Capture the cell that displays the provided text and extract its [X, Y] central coordinate. 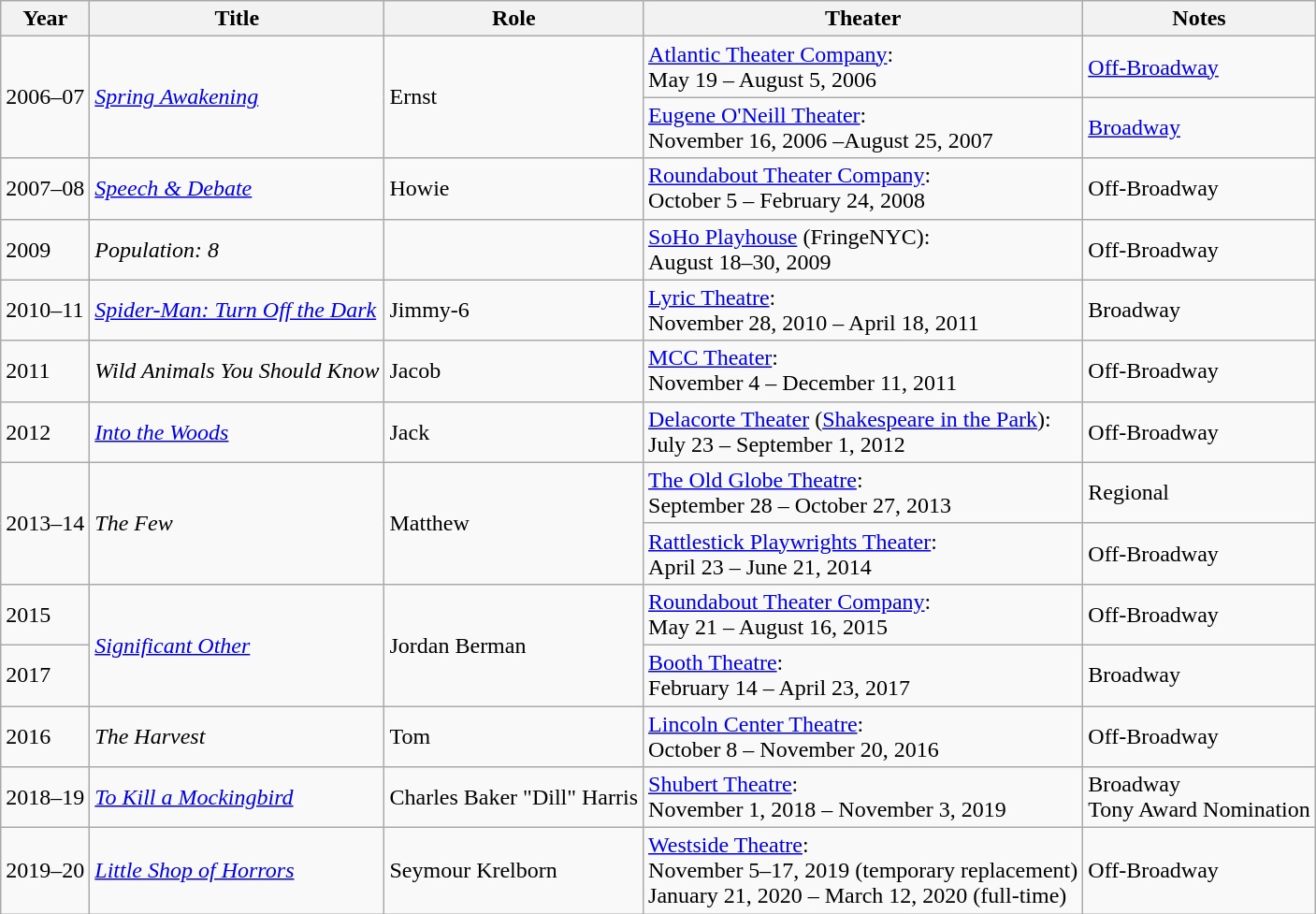
2018–19 [45, 797]
Charles Baker "Dill" Harris [514, 797]
Delacorte Theater (Shakespeare in the Park):July 23 – September 1, 2012 [863, 432]
Spring Awakening [238, 97]
Little Shop of Horrors [238, 871]
The Harvest [238, 735]
2011 [45, 370]
2010–11 [45, 311]
MCC Theater:November 4 – December 11, 2011 [863, 370]
SoHo Playhouse (FringeNYC):August 18–30, 2009 [863, 249]
The Old Globe Theatre:September 28 – October 27, 2013 [863, 492]
Population: 8 [238, 249]
Spider-Man: Turn Off the Dark [238, 311]
Jacob [514, 370]
2009 [45, 249]
Eugene O'Neill Theater:November 16, 2006 –August 25, 2007 [863, 127]
Title [238, 19]
2007–08 [45, 189]
2013–14 [45, 523]
Wild Animals You Should Know [238, 370]
Seymour Krelborn [514, 871]
Tom [514, 735]
Westside Theatre:November 5–17, 2019 (temporary replacement)January 21, 2020 – March 12, 2020 (full-time) [863, 871]
Speech & Debate [238, 189]
BroadwayTony Award Nomination [1199, 797]
Roundabout Theater Company:October 5 – February 24, 2008 [863, 189]
Roundabout Theater Company:May 21 – August 16, 2015 [863, 614]
The Few [238, 523]
Jordan Berman [514, 645]
2012 [45, 432]
Lincoln Center Theatre:October 8 – November 20, 2016 [863, 735]
Rattlestick Playwrights Theater:April 23 – June 21, 2014 [863, 554]
Into the Woods [238, 432]
Shubert Theatre:November 1, 2018 – November 3, 2019 [863, 797]
Atlantic Theater Company:May 19 – August 5, 2006 [863, 67]
Ernst [514, 97]
Role [514, 19]
2019–20 [45, 871]
Theater [863, 19]
2017 [45, 675]
Year [45, 19]
Howie [514, 189]
Regional [1199, 492]
To Kill a Mockingbird [238, 797]
2015 [45, 614]
Significant Other [238, 645]
Lyric Theatre:November 28, 2010 – April 18, 2011 [863, 311]
Jack [514, 432]
Jimmy-6 [514, 311]
Booth Theatre:February 14 – April 23, 2017 [863, 675]
Notes [1199, 19]
Matthew [514, 523]
2006–07 [45, 97]
2016 [45, 735]
